For the text-containing cell, return its midpoint in [X, Y] coordinate format. 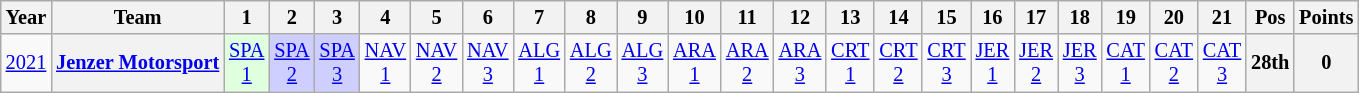
CAT3 [1222, 63]
NAV3 [488, 63]
Jenzer Motorsport [138, 63]
JER1 [993, 63]
6 [488, 17]
JER3 [1080, 63]
2021 [26, 63]
11 [748, 17]
13 [850, 17]
ALG3 [643, 63]
10 [694, 17]
JER2 [1036, 63]
1 [246, 17]
7 [539, 17]
15 [946, 17]
Points [1326, 17]
17 [1036, 17]
9 [643, 17]
CRT1 [850, 63]
SPA3 [338, 63]
5 [436, 17]
NAV1 [386, 63]
CAT2 [1174, 63]
19 [1126, 17]
14 [898, 17]
Pos [1270, 17]
SPA2 [292, 63]
4 [386, 17]
ALG1 [539, 63]
2 [292, 17]
28th [1270, 63]
20 [1174, 17]
SPA1 [246, 63]
NAV2 [436, 63]
CAT1 [1126, 63]
3 [338, 17]
Team [138, 17]
CRT3 [946, 63]
Year [26, 17]
12 [800, 17]
18 [1080, 17]
ARA3 [800, 63]
21 [1222, 17]
8 [591, 17]
CRT2 [898, 63]
0 [1326, 63]
ARA1 [694, 63]
ARA2 [748, 63]
16 [993, 17]
ALG2 [591, 63]
